From the cell containing the given text, extract its center point as (x, y) coordinate. 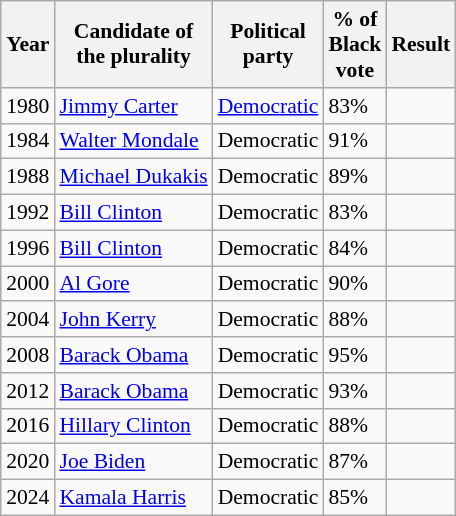
2016 (28, 426)
Walter Mondale (133, 141)
85% (354, 497)
Year (28, 44)
1980 (28, 105)
2000 (28, 284)
Michael Dukakis (133, 177)
2012 (28, 390)
93% (354, 390)
% ofBlackvote (354, 44)
Result (420, 44)
Candidate ofthe plurality (133, 44)
2008 (28, 355)
87% (354, 462)
2020 (28, 462)
1988 (28, 177)
84% (354, 248)
Joe Biden (133, 462)
Hillary Clinton (133, 426)
Al Gore (133, 284)
95% (354, 355)
1992 (28, 212)
John Kerry (133, 319)
2024 (28, 497)
Jimmy Carter (133, 105)
2004 (28, 319)
91% (354, 141)
Political party (268, 44)
89% (354, 177)
1984 (28, 141)
90% (354, 284)
Kamala Harris (133, 497)
1996 (28, 248)
